From the cell containing the given text, extract its center point as (x, y) coordinate. 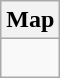
Map (30, 20)
